From the cell containing the given text, extract its center point as (x, y) coordinate. 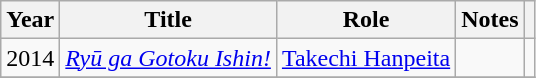
Role (366, 20)
Ryū ga Gotoku Ishin! (168, 58)
Year (30, 20)
2014 (30, 58)
Title (168, 20)
Notes (490, 20)
Takechi Hanpeita (366, 58)
